Return [x, y] of the center of cell containing provided text 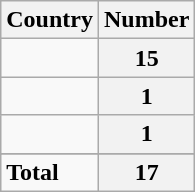
Country [50, 20]
Total [50, 172]
17 [146, 172]
Number [146, 20]
15 [146, 58]
